Extract the [x, y] coordinate from the center of the cell holding the provided text.  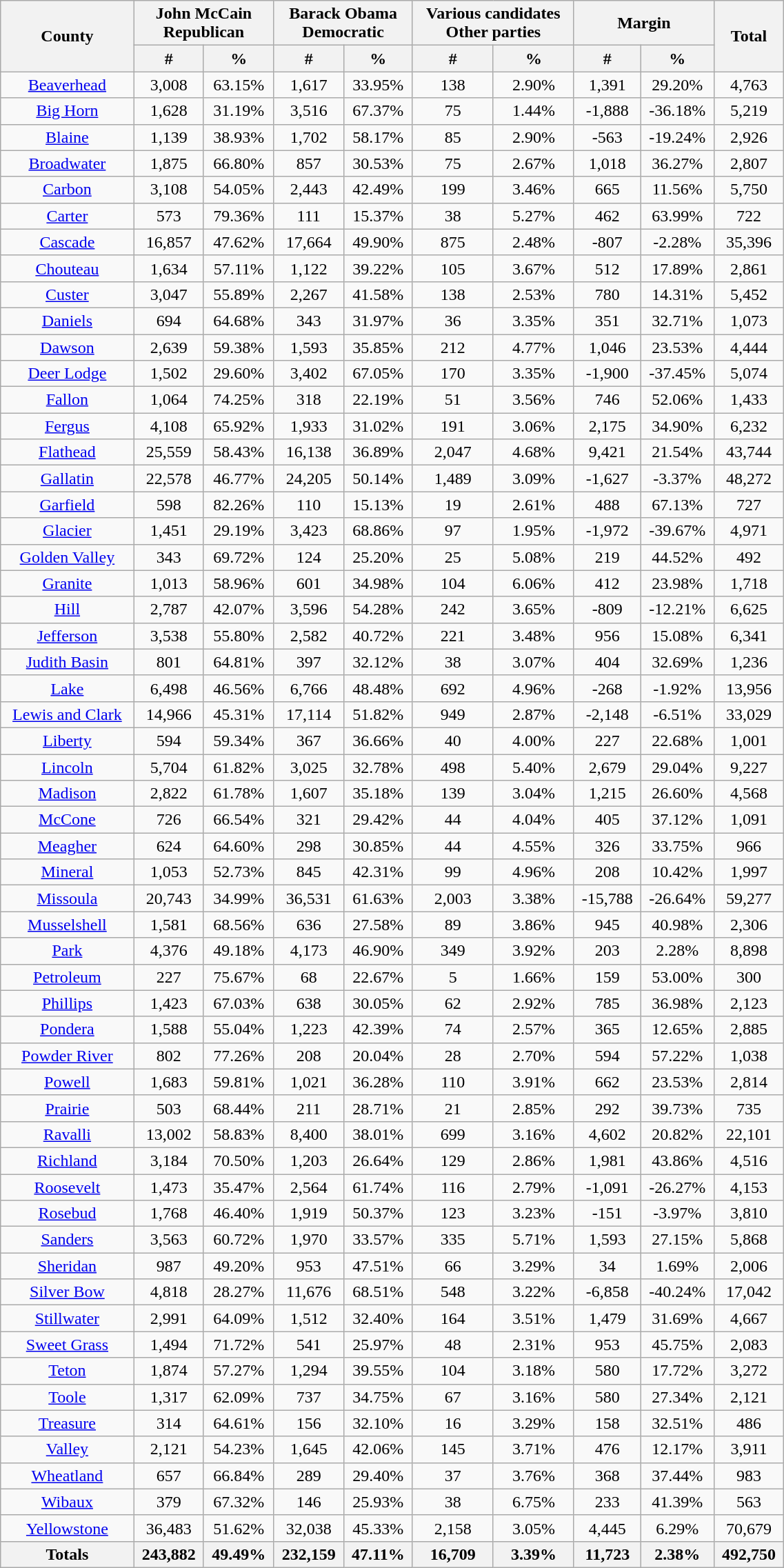
1,021 [309, 1082]
-1,888 [607, 111]
64.60% [239, 846]
44.52% [677, 557]
41.58% [378, 294]
66.54% [239, 820]
Daniels [68, 321]
3.48% [534, 636]
67 [452, 1397]
36.98% [677, 1003]
3.71% [534, 1449]
31.19% [239, 111]
Garfield [68, 505]
-268 [607, 688]
Various candidatesOther parties [493, 23]
Stillwater [68, 1318]
52.06% [677, 400]
1,768 [168, 1214]
Flathead [68, 452]
29.04% [677, 767]
Total [749, 36]
-40.24% [677, 1292]
2,306 [749, 925]
2,639 [168, 347]
3,402 [309, 374]
42.31% [378, 872]
636 [309, 925]
48 [452, 1345]
Treasure [68, 1423]
17.72% [677, 1371]
31.02% [378, 426]
41.39% [677, 1502]
32.71% [677, 321]
89 [452, 925]
12.17% [677, 1449]
727 [749, 505]
3.56% [534, 400]
17,114 [309, 714]
58.83% [239, 1134]
Barack ObamaDemocratic [343, 23]
211 [309, 1108]
36 [452, 321]
5,074 [749, 374]
503 [168, 1108]
1,091 [749, 820]
4,445 [607, 1528]
1,018 [607, 163]
692 [452, 688]
14.31% [677, 294]
-26.64% [677, 898]
2,083 [749, 1345]
462 [607, 216]
5,219 [749, 111]
379 [168, 1502]
Meagher [68, 846]
318 [309, 400]
665 [607, 190]
5.40% [534, 767]
12.65% [677, 1029]
27.34% [677, 1397]
2,807 [749, 163]
2.57% [534, 1029]
69.72% [239, 557]
3.86% [534, 925]
40.72% [378, 636]
58.17% [378, 137]
983 [749, 1476]
404 [607, 662]
46.56% [239, 688]
59.81% [239, 1082]
746 [607, 400]
Jefferson [68, 636]
146 [309, 1502]
1,479 [607, 1318]
32.10% [378, 1423]
-1,627 [607, 479]
54.28% [378, 610]
298 [309, 846]
397 [309, 662]
242 [452, 610]
43.86% [677, 1160]
33.95% [378, 85]
67.32% [239, 1502]
16,709 [452, 1554]
Roosevelt [68, 1187]
105 [452, 268]
4.04% [534, 820]
2,822 [168, 794]
36.28% [378, 1082]
3.67% [534, 268]
3.22% [534, 1292]
Toole [68, 1397]
5,750 [749, 190]
2.28% [677, 951]
79.36% [239, 216]
1,718 [749, 583]
243,882 [168, 1554]
1,236 [749, 662]
58.43% [239, 452]
31.97% [378, 321]
1,317 [168, 1397]
49.18% [239, 951]
8,400 [309, 1134]
11,723 [607, 1554]
573 [168, 216]
2.31% [534, 1345]
Powder River [68, 1056]
2,443 [309, 190]
1,038 [749, 1056]
Prairie [68, 1108]
1.69% [677, 1266]
66.80% [239, 163]
4,173 [309, 951]
Mineral [68, 872]
13,002 [168, 1134]
170 [452, 374]
38.93% [239, 137]
158 [607, 1423]
300 [749, 977]
Missoula [68, 898]
1,702 [309, 137]
4,444 [749, 347]
492 [749, 557]
351 [607, 321]
Richland [68, 1160]
6,625 [749, 610]
2,003 [452, 898]
33.57% [378, 1240]
314 [168, 1423]
40.98% [677, 925]
3.23% [534, 1214]
326 [607, 846]
Dawson [68, 347]
-39.67% [677, 531]
68.44% [239, 1108]
1,617 [309, 85]
3.65% [534, 610]
59.38% [239, 347]
Yellowstone [68, 1528]
34 [607, 1266]
Sheridan [68, 1266]
15.08% [677, 636]
232,159 [309, 1554]
5 [452, 977]
97 [452, 531]
-3.97% [677, 1214]
99 [452, 872]
32.69% [677, 662]
1,139 [168, 137]
67.05% [378, 374]
4,602 [607, 1134]
722 [749, 216]
563 [749, 1502]
657 [168, 1476]
Fergus [68, 426]
486 [749, 1423]
2.53% [534, 294]
1,001 [749, 741]
Rosebud [68, 1214]
1,223 [309, 1029]
624 [168, 846]
Pondera [68, 1029]
1,013 [168, 583]
82.26% [239, 505]
-12.21% [677, 610]
55.04% [239, 1029]
19 [452, 505]
1,064 [168, 400]
6,766 [309, 688]
Lewis and Clark [68, 714]
29.19% [239, 531]
53.00% [677, 977]
Valley [68, 1449]
1,997 [749, 872]
32.12% [378, 662]
2,991 [168, 1318]
55.80% [239, 636]
4,568 [749, 794]
Hill [68, 610]
23.98% [677, 583]
212 [452, 347]
36.89% [378, 452]
726 [168, 820]
492,750 [749, 1554]
1,494 [168, 1345]
3,025 [309, 767]
3.04% [534, 794]
6.29% [677, 1528]
71.72% [239, 1345]
60.72% [239, 1240]
-36.18% [677, 111]
4.68% [534, 452]
74.25% [239, 400]
4,667 [749, 1318]
2,006 [749, 1266]
Sanders [68, 1240]
50.37% [378, 1214]
2.79% [534, 1187]
Glacier [68, 531]
16 [452, 1423]
-19.24% [677, 137]
67.13% [677, 505]
70,679 [749, 1528]
3,008 [168, 85]
156 [309, 1423]
966 [749, 846]
785 [607, 1003]
1.44% [534, 111]
1,391 [607, 85]
3,563 [168, 1240]
25 [452, 557]
39.22% [378, 268]
4,763 [749, 85]
1,970 [309, 1240]
1,588 [168, 1029]
22.19% [378, 400]
4,108 [168, 426]
1,933 [309, 426]
289 [309, 1476]
8,898 [749, 951]
3.06% [534, 426]
29.40% [378, 1476]
25.97% [378, 1345]
-3.37% [677, 479]
5,452 [749, 294]
28 [452, 1056]
55.89% [239, 294]
42.06% [378, 1449]
Musselshell [68, 925]
845 [309, 872]
36.66% [378, 741]
John McCainRepublican [204, 23]
27.58% [378, 925]
4,818 [168, 1292]
6,341 [749, 636]
Teton [68, 1371]
13,956 [749, 688]
2,175 [607, 426]
35,396 [749, 242]
33.75% [677, 846]
Judith Basin [68, 662]
1,919 [309, 1214]
14,966 [168, 714]
37.44% [677, 1476]
4.77% [534, 347]
1.66% [534, 977]
59,277 [749, 898]
49.20% [239, 1266]
3,108 [168, 190]
139 [452, 794]
3.91% [534, 1082]
85 [452, 137]
-1.92% [677, 688]
Broadwater [68, 163]
22,578 [168, 479]
292 [607, 1108]
1,502 [168, 374]
28.71% [378, 1108]
20.04% [378, 1056]
1,053 [168, 872]
68.51% [378, 1292]
2,047 [452, 452]
1,489 [452, 479]
802 [168, 1056]
21 [452, 1108]
42.39% [378, 1029]
65.92% [239, 426]
2,679 [607, 767]
36,531 [309, 898]
-2,148 [607, 714]
67.03% [239, 1003]
39.73% [677, 1108]
15.13% [378, 505]
17.89% [677, 268]
Margin [644, 23]
3.38% [534, 898]
-6,858 [607, 1292]
26.64% [378, 1160]
50.14% [378, 479]
1,294 [309, 1371]
-6.51% [677, 714]
Big Horn [68, 111]
4.00% [534, 741]
124 [309, 557]
38.01% [378, 1134]
1,451 [168, 531]
2.86% [534, 1160]
61.82% [239, 767]
9,227 [749, 767]
3,810 [749, 1214]
49.49% [239, 1554]
5.27% [534, 216]
3.51% [534, 1318]
Wibaux [68, 1502]
Park [68, 951]
6.06% [534, 583]
Blaine [68, 137]
488 [607, 505]
2.61% [534, 505]
-26.27% [677, 1187]
35.85% [378, 347]
2.38% [677, 1554]
66 [452, 1266]
368 [607, 1476]
-1,972 [607, 531]
36.27% [677, 163]
Cascade [68, 242]
4,376 [168, 951]
1,512 [309, 1318]
28.27% [239, 1292]
123 [452, 1214]
1,628 [168, 111]
11.56% [677, 190]
405 [607, 820]
45.75% [677, 1345]
49.90% [378, 242]
Carter [68, 216]
2,885 [749, 1029]
63.15% [239, 85]
-807 [607, 242]
47.51% [378, 1266]
191 [452, 426]
47.11% [378, 1554]
3.46% [534, 190]
801 [168, 662]
2,861 [749, 268]
2,814 [749, 1082]
335 [452, 1240]
116 [452, 1187]
4,971 [749, 531]
-809 [607, 610]
57.11% [239, 268]
52.73% [239, 872]
37.12% [677, 820]
22.67% [378, 977]
Lincoln [68, 767]
46.90% [378, 951]
32.78% [378, 767]
-1,091 [607, 1187]
58.96% [239, 583]
476 [607, 1449]
548 [452, 1292]
61.78% [239, 794]
42.49% [378, 190]
Carbon [68, 190]
2,564 [309, 1187]
1.95% [534, 531]
2.67% [534, 163]
Gallatin [68, 479]
Granite [68, 583]
Deer Lodge [68, 374]
68 [309, 977]
2,123 [749, 1003]
699 [452, 1134]
737 [309, 1397]
5,868 [749, 1240]
Ravalli [68, 1134]
2,267 [309, 294]
McCone [68, 820]
1,981 [607, 1160]
-1,900 [607, 374]
63.99% [677, 216]
199 [452, 190]
29.60% [239, 374]
67.37% [378, 111]
164 [452, 1318]
64.68% [239, 321]
5.71% [534, 1240]
-15,788 [607, 898]
34.75% [378, 1397]
3,047 [168, 294]
21.54% [677, 452]
1,634 [168, 268]
22.68% [677, 741]
1,203 [309, 1160]
-151 [607, 1214]
75.67% [239, 977]
77.26% [239, 1056]
638 [309, 1003]
20.82% [677, 1134]
601 [309, 583]
367 [309, 741]
57.27% [239, 1371]
27.15% [677, 1240]
780 [607, 294]
64.81% [239, 662]
66.84% [239, 1476]
25,559 [168, 452]
2,926 [749, 137]
956 [607, 636]
412 [607, 583]
598 [168, 505]
35.18% [378, 794]
51.62% [239, 1528]
3.07% [534, 662]
61.63% [378, 898]
Fallon [68, 400]
Custer [68, 294]
45.33% [378, 1528]
Chouteau [68, 268]
159 [607, 977]
321 [309, 820]
61.74% [378, 1187]
1,073 [749, 321]
219 [607, 557]
1,215 [607, 794]
349 [452, 951]
365 [607, 1029]
42.07% [239, 610]
15.37% [378, 216]
24,205 [309, 479]
541 [309, 1345]
29.20% [677, 85]
20,743 [168, 898]
5,704 [168, 767]
74 [452, 1029]
3.92% [534, 951]
34.90% [677, 426]
62.09% [239, 1397]
51 [452, 400]
31.69% [677, 1318]
Phillips [68, 1003]
857 [309, 163]
48.48% [378, 688]
1,046 [607, 347]
945 [607, 925]
Wheatland [68, 1476]
17,664 [309, 242]
2,787 [168, 610]
3,423 [309, 531]
2.85% [534, 1108]
25.20% [378, 557]
233 [607, 1502]
1,433 [749, 400]
512 [607, 268]
25.93% [378, 1502]
29.42% [378, 820]
46.77% [239, 479]
47.62% [239, 242]
1,875 [168, 163]
37 [452, 1476]
70.50% [239, 1160]
2,158 [452, 1528]
221 [452, 636]
36,483 [168, 1528]
987 [168, 1266]
662 [607, 1082]
Silver Bow [68, 1292]
59.34% [239, 741]
39.55% [378, 1371]
Madison [68, 794]
45.31% [239, 714]
6,232 [749, 426]
3,596 [309, 610]
6,498 [168, 688]
735 [749, 1108]
34.98% [378, 583]
64.61% [239, 1423]
30.85% [378, 846]
68.86% [378, 531]
3,272 [749, 1371]
145 [452, 1449]
-37.45% [677, 374]
3,911 [749, 1449]
5.08% [534, 557]
Golden Valley [68, 557]
2.92% [534, 1003]
1,122 [309, 268]
26.60% [677, 794]
1,874 [168, 1371]
30.05% [378, 1003]
1,581 [168, 925]
1,423 [168, 1003]
9,421 [607, 452]
3.05% [534, 1528]
32,038 [309, 1528]
2.87% [534, 714]
33,029 [749, 714]
32.40% [378, 1318]
2.48% [534, 242]
35.47% [239, 1187]
11,676 [309, 1292]
10.42% [677, 872]
Powell [68, 1082]
Liberty [68, 741]
68.56% [239, 925]
30.53% [378, 163]
62 [452, 1003]
2,582 [309, 636]
17,042 [749, 1292]
4,516 [749, 1160]
498 [452, 767]
1,473 [168, 1187]
875 [452, 242]
1,645 [309, 1449]
1,607 [309, 794]
43,744 [749, 452]
County [68, 36]
694 [168, 321]
54.05% [239, 190]
Sweet Grass [68, 1345]
3,538 [168, 636]
34.99% [239, 898]
129 [452, 1160]
Lake [68, 688]
3.18% [534, 1371]
3.76% [534, 1476]
4,153 [749, 1187]
3.39% [534, 1554]
111 [309, 216]
64.09% [239, 1318]
57.22% [677, 1056]
54.23% [239, 1449]
-2.28% [677, 242]
4.55% [534, 846]
Beaverhead [68, 85]
48,272 [749, 479]
2.70% [534, 1056]
949 [452, 714]
Petroleum [68, 977]
32.51% [677, 1423]
51.82% [378, 714]
22,101 [749, 1134]
-563 [607, 137]
3,516 [309, 111]
Totals [68, 1554]
16,857 [168, 242]
3.09% [534, 479]
6.75% [534, 1502]
203 [607, 951]
3,184 [168, 1160]
1,683 [168, 1082]
40 [452, 741]
16,138 [309, 452]
46.40% [239, 1214]
